Return the (x, y) coordinate for the center point of the cell that contains the specified text.  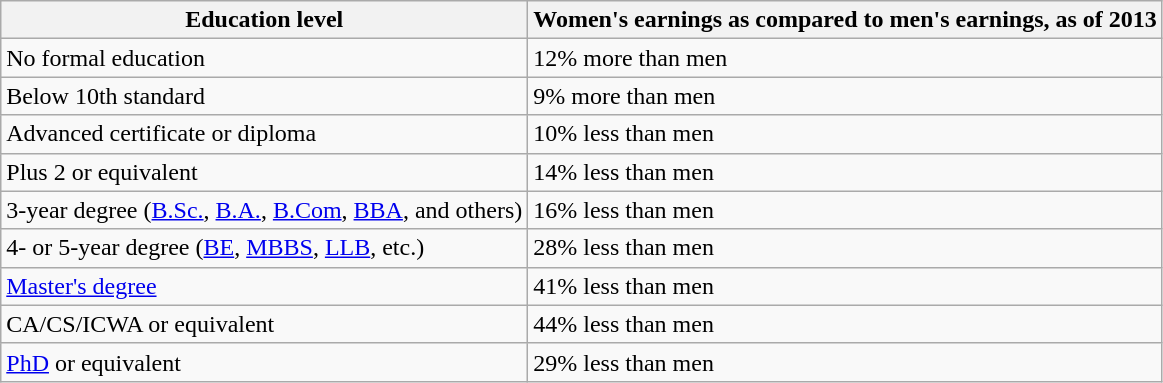
44% less than men (846, 324)
PhD or equivalent (264, 362)
9% more than men (846, 96)
28% less than men (846, 248)
12% more than men (846, 58)
41% less than men (846, 286)
3-year degree (B.Sc., B.A., B.Com, BBA, and others) (264, 210)
16% less than men (846, 210)
Plus 2 or equivalent (264, 172)
Advanced certificate or diploma (264, 134)
4- or 5-year degree (BE, MBBS, LLB, etc.) (264, 248)
Master's degree (264, 286)
Below 10th standard (264, 96)
29% less than men (846, 362)
Education level (264, 20)
Women's earnings as compared to men's earnings, as of 2013 (846, 20)
No formal education (264, 58)
10% less than men (846, 134)
CA/CS/ICWA or equivalent (264, 324)
14% less than men (846, 172)
